Pinpoint the cell where the given text exists, returning its [X, Y] midpoint coordinate. 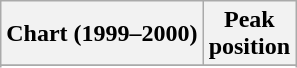
Chart (1999–2000) [102, 34]
Peakposition [249, 34]
